Output the (X, Y) coordinate of the center of the cell containing the given text.  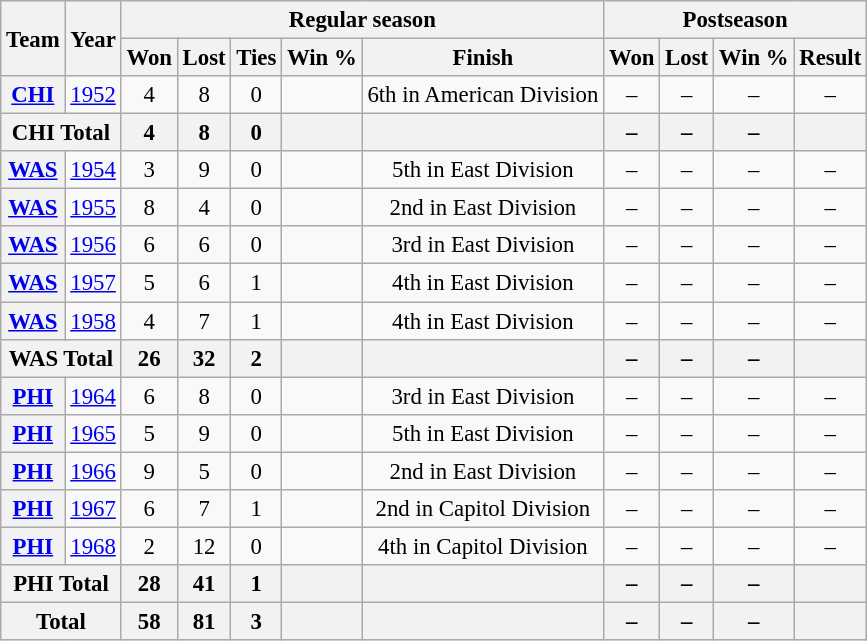
1968 (93, 546)
12 (204, 546)
Year (93, 38)
Finish (483, 58)
Postseason (736, 20)
Regular season (362, 20)
1964 (93, 396)
1967 (93, 509)
41 (204, 584)
28 (149, 584)
PHI Total (61, 584)
1956 (93, 245)
6th in American Division (483, 95)
1952 (93, 95)
1957 (93, 283)
Ties (256, 58)
WAS Total (61, 358)
1955 (93, 208)
58 (149, 621)
Result (830, 58)
1966 (93, 471)
1958 (93, 321)
1954 (93, 170)
2nd in Capitol Division (483, 509)
32 (204, 358)
CHI (33, 95)
Total (61, 621)
1965 (93, 433)
26 (149, 358)
CHI Total (61, 133)
81 (204, 621)
Team (33, 38)
4th in Capitol Division (483, 546)
